Provide the (X, Y) coordinate of the cell's center where the given text is located.  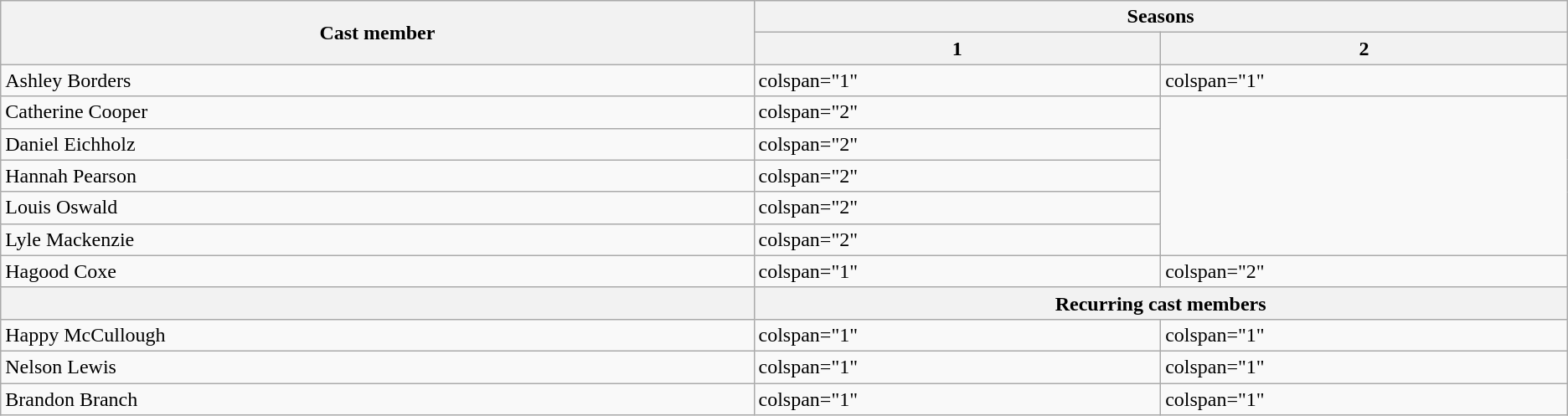
Lyle Mackenzie (377, 239)
Happy McCullough (377, 335)
Catherine Cooper (377, 112)
Nelson Lewis (377, 367)
Hannah Pearson (377, 176)
Brandon Branch (377, 399)
Louis Oswald (377, 208)
Hagood Coxe (377, 271)
1 (957, 49)
Daniel Eichholz (377, 144)
2 (1364, 49)
Seasons (1161, 17)
Cast member (377, 33)
Recurring cast members (1161, 303)
Ashley Borders (377, 80)
